Determine the (X, Y) coordinate at the center of the cell enclosing the given text.  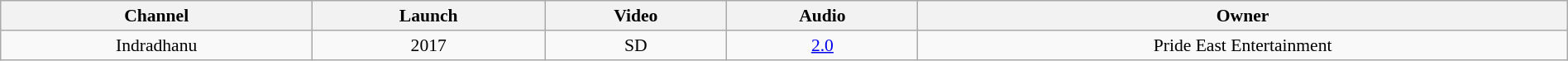
Pride East Entertainment (1242, 45)
Launch (428, 16)
2.0 (822, 45)
Video (636, 16)
Indradhanu (157, 45)
Owner (1242, 16)
SD (636, 45)
2017 (428, 45)
Channel (157, 16)
Audio (822, 16)
